Return the (x, y) coordinate for the center point of the cell that contains the specified text.  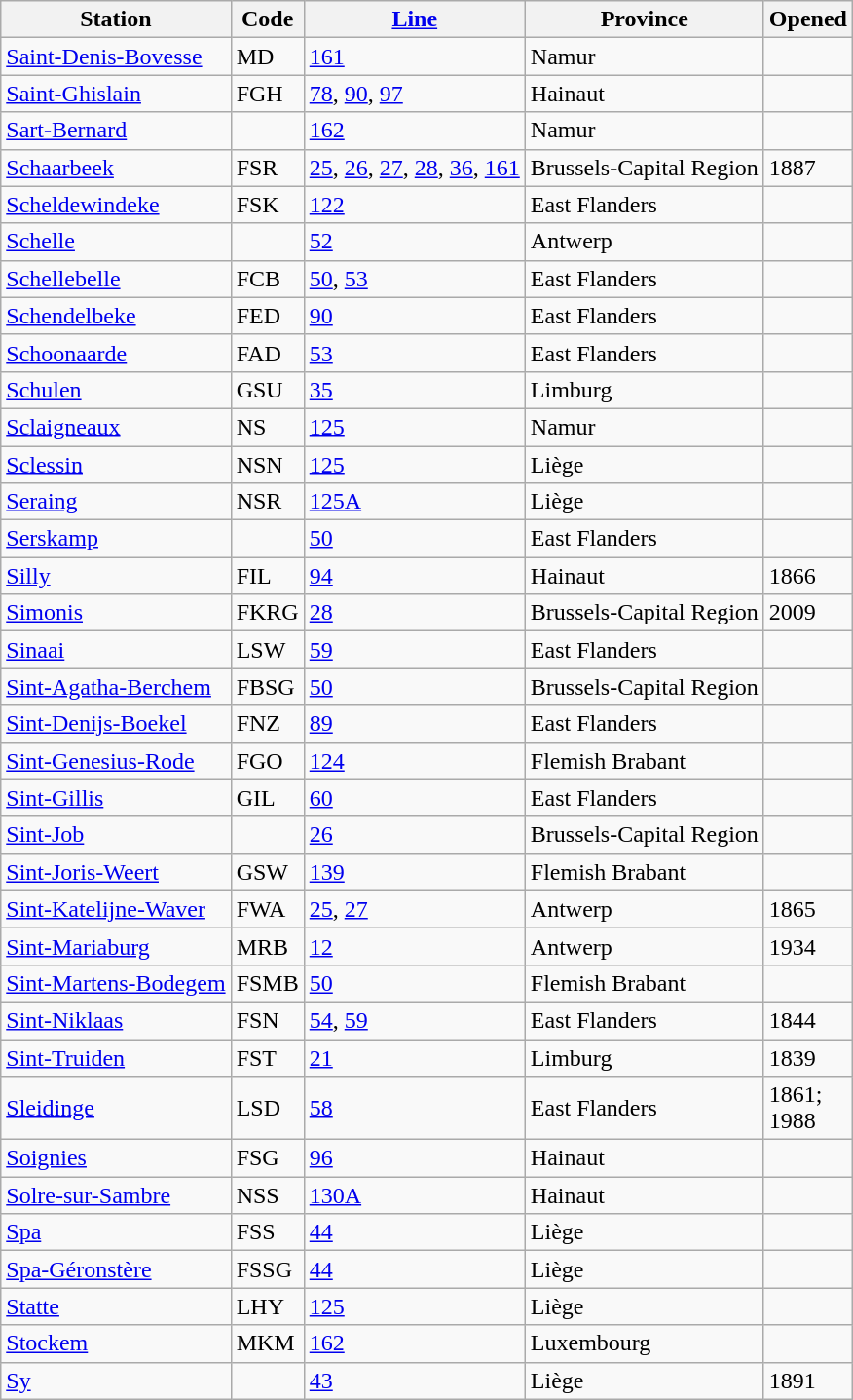
Statte (116, 1306)
Line (415, 19)
Schoonaarde (116, 353)
Solre-sur-Sambre (116, 1195)
1891 (808, 1381)
NSR (267, 502)
GSW (267, 872)
161 (415, 57)
FIL (267, 576)
Sint-Katelijne-Waver (116, 909)
1887 (808, 168)
FGH (267, 94)
124 (415, 761)
LSD (267, 1109)
130A (415, 1195)
28 (415, 613)
Sinaai (116, 650)
Sint-Gillis (116, 798)
Province (645, 19)
50, 53 (415, 279)
1866 (808, 576)
FAD (267, 353)
125A (415, 502)
FED (267, 316)
FNZ (267, 724)
1844 (808, 1020)
21 (415, 1057)
FCB (267, 279)
1865 (808, 909)
78, 90, 97 (415, 94)
94 (415, 576)
43 (415, 1381)
Sint-Agatha-Berchem (116, 687)
60 (415, 798)
53 (415, 353)
26 (415, 835)
Luxembourg (645, 1343)
NS (267, 427)
89 (415, 724)
Sleidinge (116, 1109)
Sint-Joris-Weert (116, 872)
GIL (267, 798)
NSN (267, 465)
Sclessin (116, 465)
FBSG (267, 687)
MKM (267, 1343)
Simonis (116, 613)
MRB (267, 946)
Silly (116, 576)
FSG (267, 1158)
Spa (116, 1232)
Code (267, 19)
Schellebelle (116, 279)
Spa-Géronstère (116, 1269)
Sint-Truiden (116, 1057)
FSMB (267, 983)
Seraing (116, 502)
Sint-Niklaas (116, 1020)
Scheldewindeke (116, 205)
FGO (267, 761)
12 (415, 946)
2009 (808, 613)
1934 (808, 946)
GSU (267, 390)
Sart-Bernard (116, 131)
59 (415, 650)
35 (415, 390)
25, 26, 27, 28, 36, 161 (415, 168)
LSW (267, 650)
Sint-Job (116, 835)
FSK (267, 205)
96 (415, 1158)
Sy (116, 1381)
FSN (267, 1020)
FSR (267, 168)
Sclaigneaux (116, 427)
54, 59 (415, 1020)
LHY (267, 1306)
Saint-Ghislain (116, 94)
FWA (267, 909)
Schelle (116, 242)
FKRG (267, 613)
122 (415, 205)
FST (267, 1057)
139 (415, 872)
Serskamp (116, 539)
Station (116, 19)
Schulen (116, 390)
1861; 1988 (808, 1109)
Stockem (116, 1343)
1839 (808, 1057)
Sint-Denijs-Boekel (116, 724)
52 (415, 242)
Sint-Mariaburg (116, 946)
Schaarbeek (116, 168)
MD (267, 57)
FSSG (267, 1269)
Sint-Genesius-Rode (116, 761)
FSS (267, 1232)
90 (415, 316)
Schendelbeke (116, 316)
Saint-Denis-Bovesse (116, 57)
Soignies (116, 1158)
Sint-Martens-Bodegem (116, 983)
Opened (808, 19)
NSS (267, 1195)
25, 27 (415, 909)
58 (415, 1109)
